Return the (x, y) coordinate for the center point of the cell that contains the specified text.  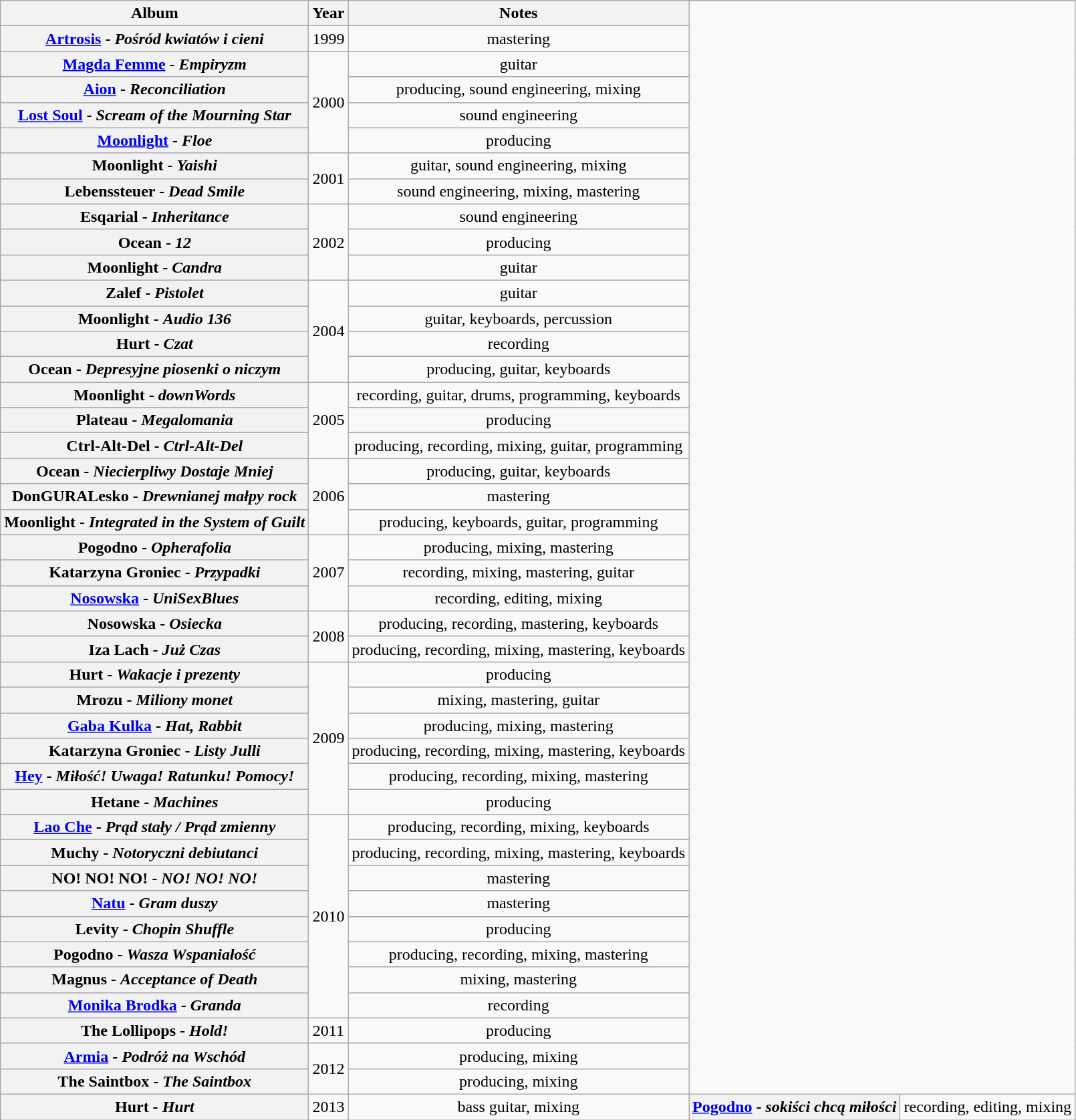
Moonlight - Audio 136 (155, 319)
Moonlight - downWords (155, 395)
2012 (329, 1069)
Katarzyna Groniec - Przypadki (155, 573)
recording, guitar, drums, programming, keyboards (519, 395)
producing, recording, mastering, keyboards (519, 623)
Hetane - Machines (155, 802)
Lao Che - Prąd stały / Prąd zmienny (155, 827)
Mrozu - Miliony monet (155, 700)
Ocean - Niecierpliwy Dostaje Mniej (155, 471)
2011 (329, 1030)
Ocean - 12 (155, 242)
Armia - Podróż na Wschód (155, 1056)
2013 (329, 1107)
sound engineering, mixing, mastering (519, 191)
Year (329, 13)
producing, sound engineering, mixing (519, 90)
Lebenssteuer - Dead Smile (155, 191)
Moonlight - Floe (155, 140)
mixing, mastering, guitar (519, 700)
2008 (329, 636)
Natu - Gram duszy (155, 903)
Muchy - Notoryczni debiutanci (155, 853)
guitar, keyboards, percussion (519, 319)
The Saintbox - The Saintbox (155, 1081)
Levity - Chopin Shuffle (155, 929)
NO! NO! NO! - NO! NO! NO! (155, 878)
Zalef - Pistolet (155, 293)
Hurt - Czat (155, 344)
Magnus - Acceptance of Death (155, 980)
bass guitar, mixing (519, 1107)
2000 (329, 102)
producing, keyboards, guitar, programming (519, 522)
Plateau - Megalomania (155, 420)
The Lollipops - Hold! (155, 1030)
2005 (329, 420)
2010 (329, 916)
2002 (329, 242)
Aion - Reconciliation (155, 90)
Esqarial - Inheritance (155, 217)
Nosowska - Osiecka (155, 623)
Album (155, 13)
Moonlight - Yaishi (155, 166)
Katarzyna Groniec - Listy Julli (155, 751)
Ocean - Depresyjne piosenki o niczym (155, 370)
Magda Femme - Empiryzm (155, 64)
Lost Soul - Scream of the Mourning Star (155, 115)
mixing, mastering (519, 980)
2007 (329, 573)
Nosowska - UniSexBlues (155, 598)
2006 (329, 497)
Gaba Kulka - Hat, Rabbit (155, 725)
Pogodno - Opherafolia (155, 547)
Hey - Miłość! Uwaga! Ratunku! Pomocy! (155, 777)
2004 (329, 331)
Iza Lach - Już Czas (155, 649)
1999 (329, 39)
guitar, sound engineering, mixing (519, 166)
Monika Brodka - Granda (155, 1005)
Notes (519, 13)
2001 (329, 178)
Ctrl-Alt-Del - Ctrl-Alt-Del (155, 446)
DonGURALesko - Drewnianej małpy rock (155, 497)
producing, recording, mixing, guitar, programming (519, 446)
Pogodno - sokiści chcą miłości (795, 1107)
Moonlight - Integrated in the System of Guilt (155, 522)
producing, recording, mixing, keyboards (519, 827)
Hurt - Hurt (155, 1107)
Moonlight - Candra (155, 267)
Pogodno - Wasza Wspaniałość (155, 954)
Hurt - Wakacje i prezenty (155, 674)
recording, mixing, mastering, guitar (519, 573)
Artrosis - Pośród kwiatów i cieni (155, 39)
2009 (329, 738)
